Extract the [X, Y] coordinate from the center of the cell holding the provided text.  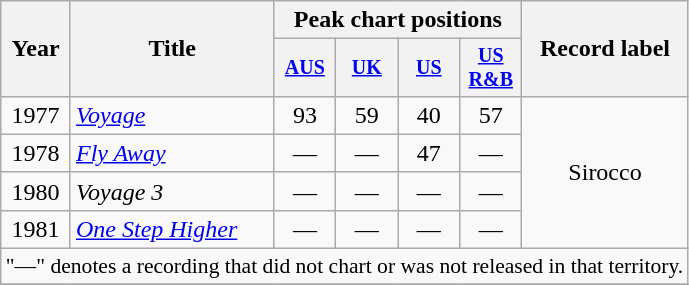
Voyage [172, 115]
AUS [305, 68]
47 [429, 153]
1978 [36, 153]
Year [36, 49]
Sirocco [605, 172]
Voyage 3 [172, 191]
One Step Higher [172, 229]
1980 [36, 191]
"—" denotes a recording that did not chart or was not released in that territory. [345, 267]
59 [367, 115]
Fly Away [172, 153]
USR&B [491, 68]
US [429, 68]
Title [172, 49]
UK [367, 68]
93 [305, 115]
1981 [36, 229]
40 [429, 115]
1977 [36, 115]
Peak chart positions [398, 20]
57 [491, 115]
Record label [605, 49]
